Return the (X, Y) coordinate for the center point of the cell that contains the specified text.  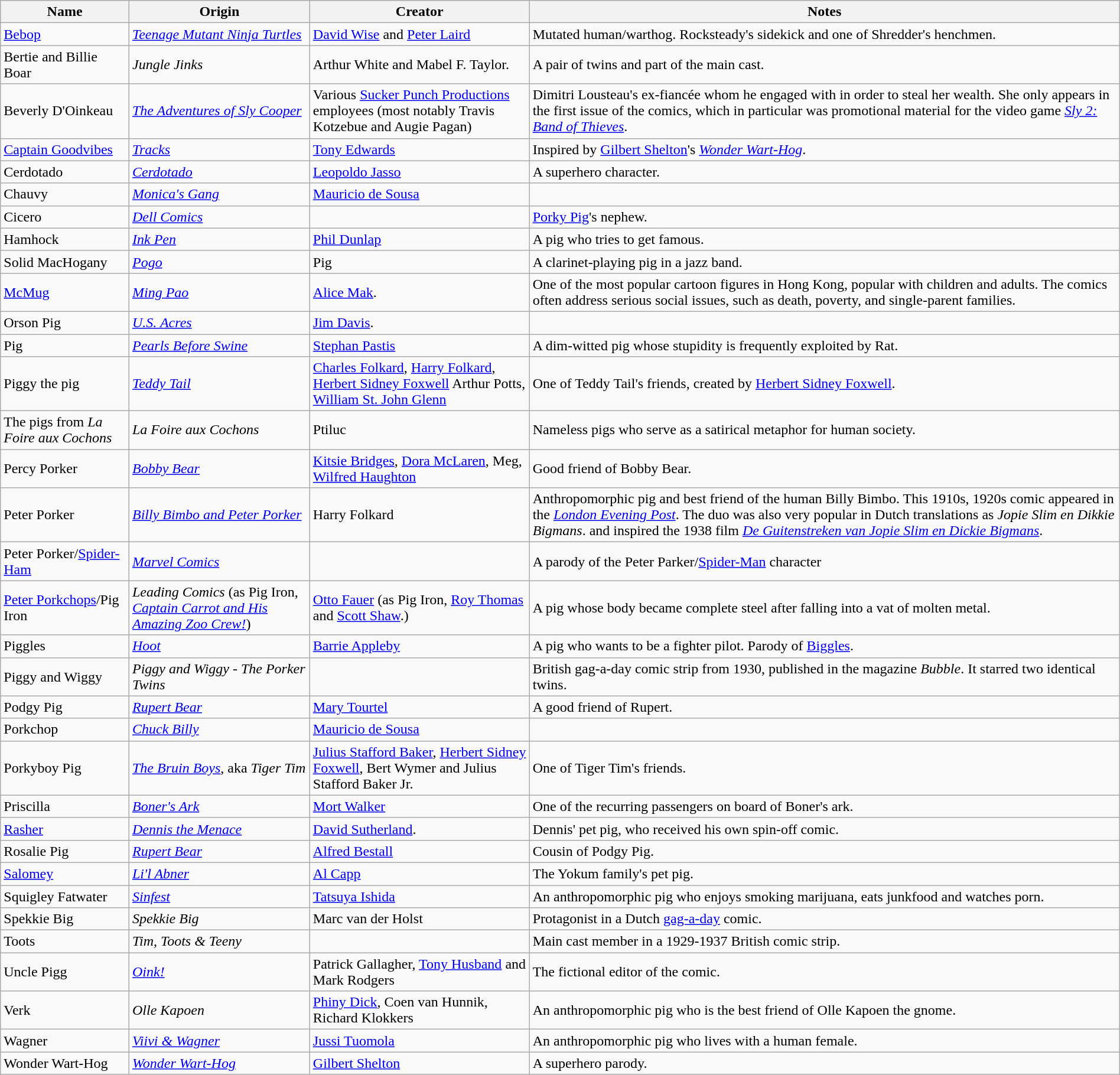
Gilbert Shelton (419, 1063)
The Yokum family's pet pig. (825, 874)
Marvel Comics (219, 561)
David Wise and Peter Laird (419, 34)
Beverly D'Oinkeau (65, 111)
Verk (65, 1010)
Inspired by Gilbert Shelton's Wonder Wart-Hog. (825, 149)
Priscilla (65, 806)
Wagner (65, 1041)
Tracks (219, 149)
Viivi & Wagner (219, 1041)
Julius Stafford Baker, Herbert Sidney Foxwell, Bert Wymer and Julius Stafford Baker Jr. (419, 768)
Pearls Before Swine (219, 346)
One of Teddy Tail's friends, created by Herbert Sidney Foxwell. (825, 384)
Mary Tourtel (419, 707)
Main cast member in a 1929-1937 British comic strip. (825, 942)
Various Sucker Punch Productions employees (most notably Travis Kotzebue and Augie Pagan) (419, 111)
An anthropomorphic pig who is the best friend of Olle Kapoen the gnome. (825, 1010)
McMug (65, 292)
A good friend of Rupert. (825, 707)
Piggy and Wiggy - The Porker Twins (219, 677)
Cousin of Podgy Pig. (825, 851)
Salomey (65, 874)
A pig who wants to be a fighter pilot. Parody of Biggles. (825, 646)
A clarinet-playing pig in a jazz band. (825, 262)
A superhero character. (825, 172)
Phiny Dick, Coen van Hunnik, Richard Klokkers (419, 1010)
Porkyboy Pig (65, 768)
Jim Davis. (419, 322)
Peter Porkchops/Pig Iron (65, 608)
Li'l Abner (219, 874)
A pig whose body became complete steel after falling into a vat of molten metal. (825, 608)
Piggy the pig (65, 384)
Piggy and Wiggy (65, 677)
Bobby Bear (219, 469)
Barrie Appleby (419, 646)
Stephan Pastis (419, 346)
U.S. Acres (219, 322)
Creator (419, 12)
Arthur White and Mabel F. Taylor. (419, 65)
Chauvy (65, 194)
Porky Pig's nephew. (825, 217)
The Bruin Boys, aka Tiger Tim (219, 768)
Ming Pao (219, 292)
Name (65, 12)
The Adventures of Sly Cooper (219, 111)
The pigs from La Foire aux Cochons (65, 430)
Origin (219, 12)
Tony Edwards (419, 149)
Harry Folkard (419, 515)
Squigley Fatwater (65, 896)
Porkchop (65, 729)
Oink! (219, 972)
Solid MacHogany (65, 262)
Peter Porker (65, 515)
An anthropomorphic pig who lives with a human female. (825, 1041)
Otto Fauer (as Pig Iron, Roy Thomas and Scott Shaw.) (419, 608)
Boner's Ark (219, 806)
Ptiluc (419, 430)
Charles Folkard, Harry Folkard, Herbert Sidney Foxwell Arthur Potts,William St. John Glenn (419, 384)
Ink Pen (219, 239)
A pig who tries to get famous. (825, 239)
Leopoldo Jasso (419, 172)
Mort Walker (419, 806)
Jussi Tuomola (419, 1041)
David Sutherland. (419, 829)
One of the recurring passengers on board of Boner's ark. (825, 806)
Cicero (65, 217)
Sinfest (219, 896)
La Foire aux Cochons (219, 430)
Mutated human/warthog. Rocksteady's sidekick and one of Shredder's henchmen. (825, 34)
An anthropomorphic pig who enjoys smoking marijuana, eats junkfood and watches porn. (825, 896)
Tim, Toots & Teeny (219, 942)
The fictional editor of the comic. (825, 972)
Hamhock (65, 239)
Protagonist in a Dutch gag-a-day comic. (825, 919)
Phil Dunlap (419, 239)
Alfred Bestall (419, 851)
Nameless pigs who serve as a satirical metaphor for human society. (825, 430)
A dim-witted pig whose stupidity is frequently exploited by Rat. (825, 346)
Piggles (65, 646)
Al Capp (419, 874)
Leading Comics (as Pig Iron, Captain Carrot and His Amazing Zoo Crew!) (219, 608)
A pair of twins and part of the main cast. (825, 65)
Rasher (65, 829)
British gag-a-day comic strip from 1930, published in the magazine Bubble. It starred two identical twins. (825, 677)
Notes (825, 12)
Monica's Gang (219, 194)
Dennis' pet pig, who received his own spin-off comic. (825, 829)
Percy Porker (65, 469)
Toots (65, 942)
One of Tiger Tim's friends. (825, 768)
Pogo (219, 262)
Teenage Mutant Ninja Turtles (219, 34)
Dennis the Menace (219, 829)
Olle Kapoen (219, 1010)
Uncle Pigg (65, 972)
Rosalie Pig (65, 851)
Alice Mak. (419, 292)
Good friend of Bobby Bear. (825, 469)
Orson Pig (65, 322)
Dell Comics (219, 217)
Patrick Gallagher, Tony Husband and Mark Rodgers (419, 972)
Podgy Pig (65, 707)
Teddy Tail (219, 384)
Kitsie Bridges, Dora McLaren, Meg, Wilfred Haughton (419, 469)
Bertie and Billie Boar (65, 65)
Tatsuya Ishida (419, 896)
A superhero parody. (825, 1063)
Peter Porker/Spider-Ham (65, 561)
Chuck Billy (219, 729)
Marc van der Holst (419, 919)
Hoot (219, 646)
Bebop (65, 34)
Captain Goodvibes (65, 149)
A parody of the Peter Parker/Spider-Man character (825, 561)
Jungle Jinks (219, 65)
Billy Bimbo and Peter Porker (219, 515)
